Determine the (X, Y) coordinate at the center of the cell enclosing the given text.  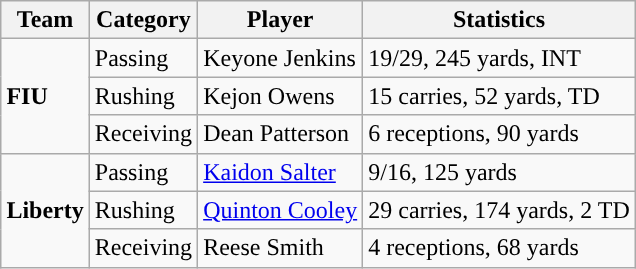
29 carries, 174 yards, 2 TD (500, 210)
19/29, 245 yards, INT (500, 58)
Kaidon Salter (280, 172)
4 receptions, 68 yards (500, 248)
Category (143, 20)
Keyone Jenkins (280, 58)
Player (280, 20)
6 receptions, 90 yards (500, 134)
Quinton Cooley (280, 210)
Liberty (45, 210)
FIU (45, 96)
9/16, 125 yards (500, 172)
Team (45, 20)
Kejon Owens (280, 96)
15 carries, 52 yards, TD (500, 96)
Statistics (500, 20)
Dean Patterson (280, 134)
Reese Smith (280, 248)
